Extract the [X, Y] coordinate from the center of the cell holding the provided text.  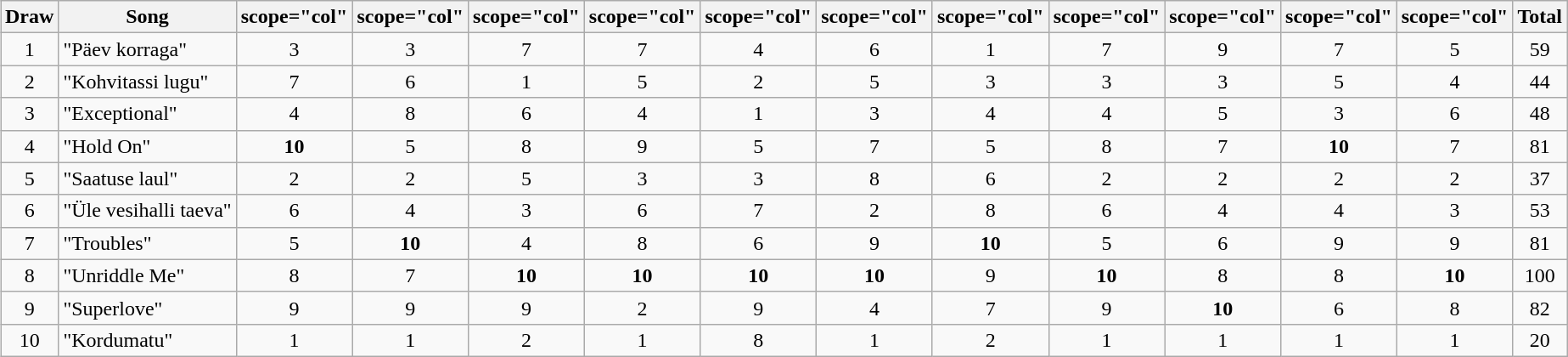
48 [1540, 114]
44 [1540, 82]
53 [1540, 211]
"Troubles" [148, 243]
100 [1540, 275]
Song [148, 17]
Total [1540, 17]
20 [1540, 340]
"Unriddle Me" [148, 275]
"Kordumatu" [148, 340]
"Saatuse laul" [148, 178]
Draw [29, 17]
"Päev korraga" [148, 49]
"Exceptional" [148, 114]
"Üle vesihalli taeva" [148, 211]
"Hold On" [148, 146]
37 [1540, 178]
82 [1540, 308]
"Kohvitassi lugu" [148, 82]
59 [1540, 49]
"Superlove" [148, 308]
